Determine the (x, y) coordinate at the center of the cell enclosing the given text.  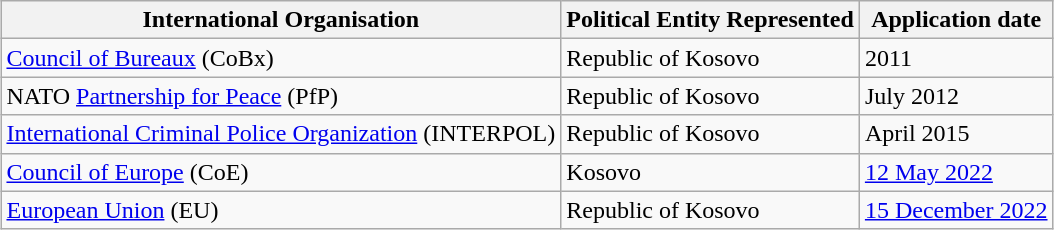
12 May 2022 (956, 172)
Council of Europe (CoE) (281, 172)
European Union (EU) (281, 210)
July 2012 (956, 96)
NATO Partnership for Peace (PfP) (281, 96)
International Criminal Police Organization (INTERPOL) (281, 134)
Kosovo (710, 172)
April 2015 (956, 134)
International Organisation (281, 20)
Application date (956, 20)
2011 (956, 58)
Council of Bureaux (CoBx) (281, 58)
Political Entity Represented (710, 20)
15 December 2022 (956, 210)
